Detect which cell encompasses the target text, then output its (x, y) center coordinate. 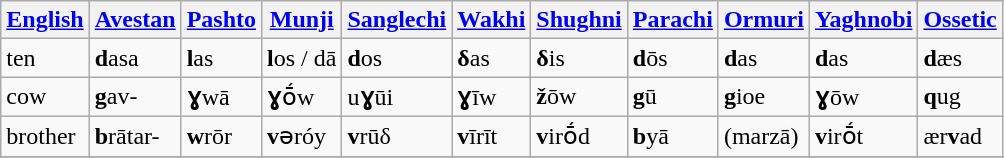
vrūδ (397, 136)
las (221, 58)
brātar- (135, 136)
gav- (135, 97)
Yaghnobi (863, 20)
wrōr (221, 136)
qug (960, 97)
(marzā) (764, 136)
virṓd (579, 136)
Avestan (135, 20)
brother (45, 136)
vīrīt (492, 136)
Munji (302, 20)
δas (492, 58)
Parachi (672, 20)
gioe (764, 97)
Pashto (221, 20)
ærvad (960, 136)
ɣīw (492, 97)
vəróy (302, 136)
gū (672, 97)
Wakhi (492, 20)
byā (672, 136)
Ossetic (960, 20)
ɣṓw (302, 97)
virṓt (863, 136)
dæs (960, 58)
dos (397, 58)
ɣwā (221, 97)
los / dā (302, 58)
ɣōw (863, 97)
uɣūi (397, 97)
Shughni (579, 20)
Ormuri (764, 20)
dōs (672, 58)
English (45, 20)
δis (579, 58)
cow (45, 97)
Sanglechi (397, 20)
dasa (135, 58)
žōw (579, 97)
ten (45, 58)
